Return (X, Y) of the center of cell containing provided text 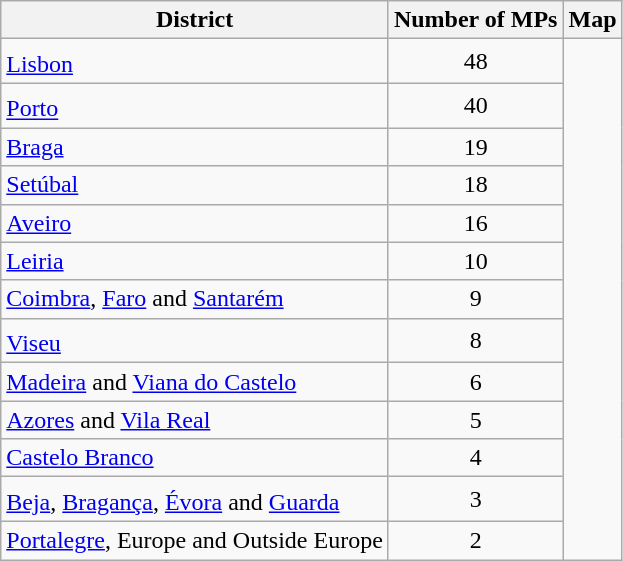
Portalegre, Europe and Outside Europe (195, 541)
Azores and Vila Real (195, 420)
Beja, Bragança, Évora and Guarda (195, 500)
Coimbra, Faro and Santarém (195, 299)
2 (476, 541)
Number of MPs (476, 20)
5 (476, 420)
Viseu (195, 340)
District (195, 20)
9 (476, 299)
3 (476, 500)
Madeira and Viana do Castelo (195, 382)
Map (592, 20)
19 (476, 147)
40 (476, 106)
Castelo Branco (195, 458)
Setúbal (195, 185)
18 (476, 185)
48 (476, 62)
Lisbon (195, 62)
4 (476, 458)
16 (476, 223)
Braga (195, 147)
6 (476, 382)
10 (476, 261)
Porto (195, 106)
Aveiro (195, 223)
8 (476, 340)
Leiria (195, 261)
